Pinpoint the cell where the given text exists, returning its [x, y] midpoint coordinate. 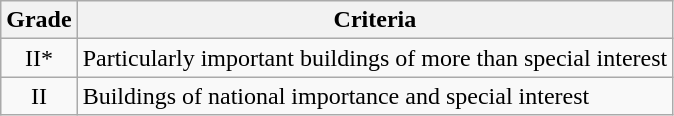
Buildings of national importance and special interest [375, 96]
II* [39, 58]
II [39, 96]
Criteria [375, 20]
Grade [39, 20]
Particularly important buildings of more than special interest [375, 58]
